Return the [X, Y] coordinate for the center point of the cell that contains the specified text.  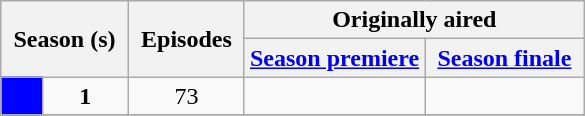
Originally aired [414, 20]
Episodes [186, 39]
Season premiere [334, 58]
1 [85, 96]
73 [186, 96]
Season finale [505, 58]
Season (s) [65, 39]
